Pinpoint the cell where the given text exists, returning its (X, Y) midpoint coordinate. 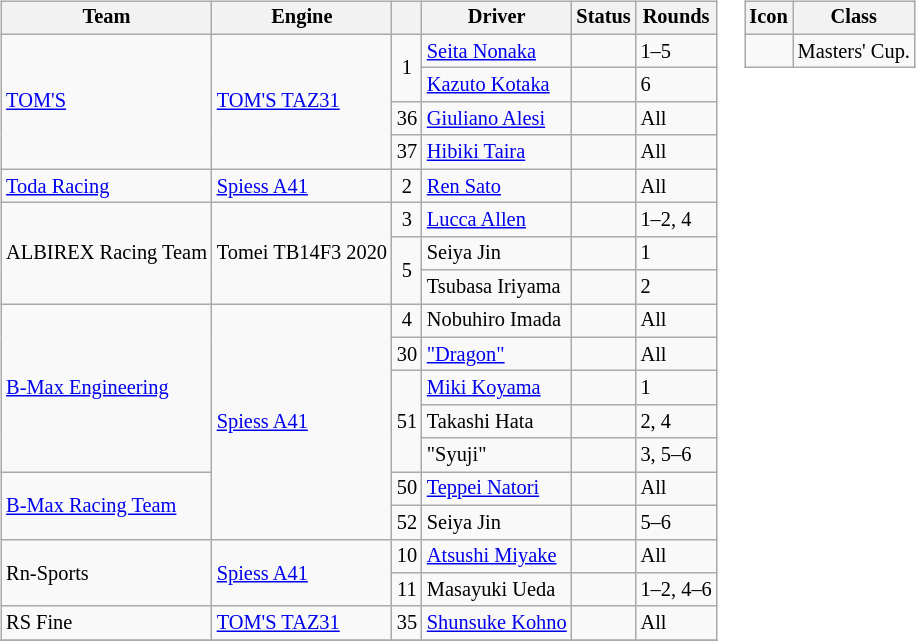
Driver (497, 18)
Seita Nonaka (497, 51)
Masayuki Ueda (497, 590)
RS Fine (106, 623)
5 (407, 270)
30 (407, 354)
Tsubasa Iriyama (497, 287)
Class (854, 18)
Status (604, 18)
1–5 (676, 51)
Giuliano Alesi (497, 119)
"Syuji" (497, 455)
Teppei Natori (497, 489)
3, 5–6 (676, 455)
Miki Koyama (497, 388)
10 (407, 556)
Rn-Sports (106, 572)
6 (676, 85)
36 (407, 119)
1–2, 4–6 (676, 590)
Icon (768, 18)
37 (407, 152)
Nobuhiro Imada (497, 321)
Kazuto Kotaka (497, 85)
52 (407, 522)
B-Max Engineering (106, 388)
3 (407, 220)
11 (407, 590)
Shunsuke Kohno (497, 623)
Masters' Cup. (854, 51)
"Dragon" (497, 354)
50 (407, 489)
TOM'S (106, 102)
Atsushi Miyake (497, 556)
35 (407, 623)
4 (407, 321)
Toda Racing (106, 186)
Lucca Allen (497, 220)
5–6 (676, 522)
Tomei TB14F3 2020 (302, 254)
2, 4 (676, 422)
Engine (302, 18)
Team (106, 18)
Ren Sato (497, 186)
Hibiki Taira (497, 152)
Rounds (676, 18)
B-Max Racing Team (106, 506)
ALBIREX Racing Team (106, 254)
Takashi Hata (497, 422)
51 (407, 422)
1–2, 4 (676, 220)
